Locate the cell with the specified text and output its (x, y) center coordinate. 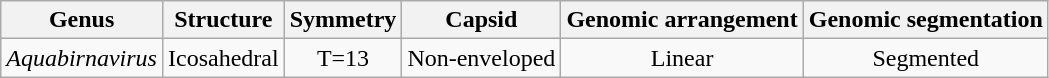
Genomic segmentation (926, 20)
Non-enveloped (482, 58)
Symmetry (343, 20)
Structure (223, 20)
Capsid (482, 20)
Segmented (926, 58)
Linear (682, 58)
T=13 (343, 58)
Aquabirnavirus (82, 58)
Genus (82, 20)
Genomic arrangement (682, 20)
Icosahedral (223, 58)
